Scan for the cell matching the given text and deliver its (x, y) coordinate at center. 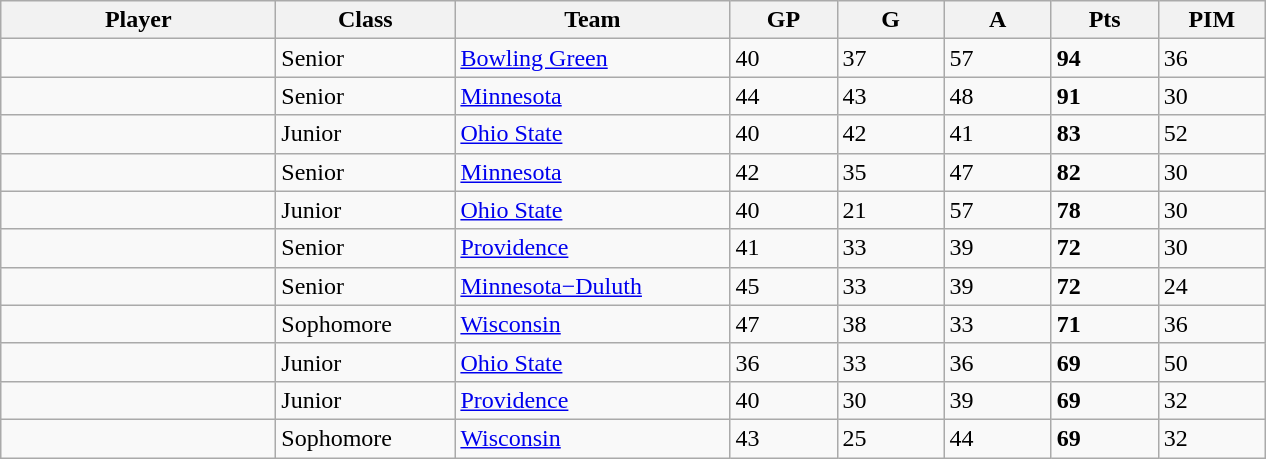
Player (138, 20)
94 (1104, 58)
25 (890, 438)
Team (592, 20)
24 (1212, 286)
37 (890, 58)
52 (1212, 134)
21 (890, 210)
83 (1104, 134)
PIM (1212, 20)
45 (784, 286)
71 (1104, 324)
50 (1212, 362)
91 (1104, 96)
35 (890, 172)
Bowling Green (592, 58)
38 (890, 324)
Pts (1104, 20)
Minnesota−Duluth (592, 286)
G (890, 20)
A (998, 20)
78 (1104, 210)
82 (1104, 172)
Class (366, 20)
GP (784, 20)
48 (998, 96)
